Pinpoint the cell where the given text exists, returning its (X, Y) midpoint coordinate. 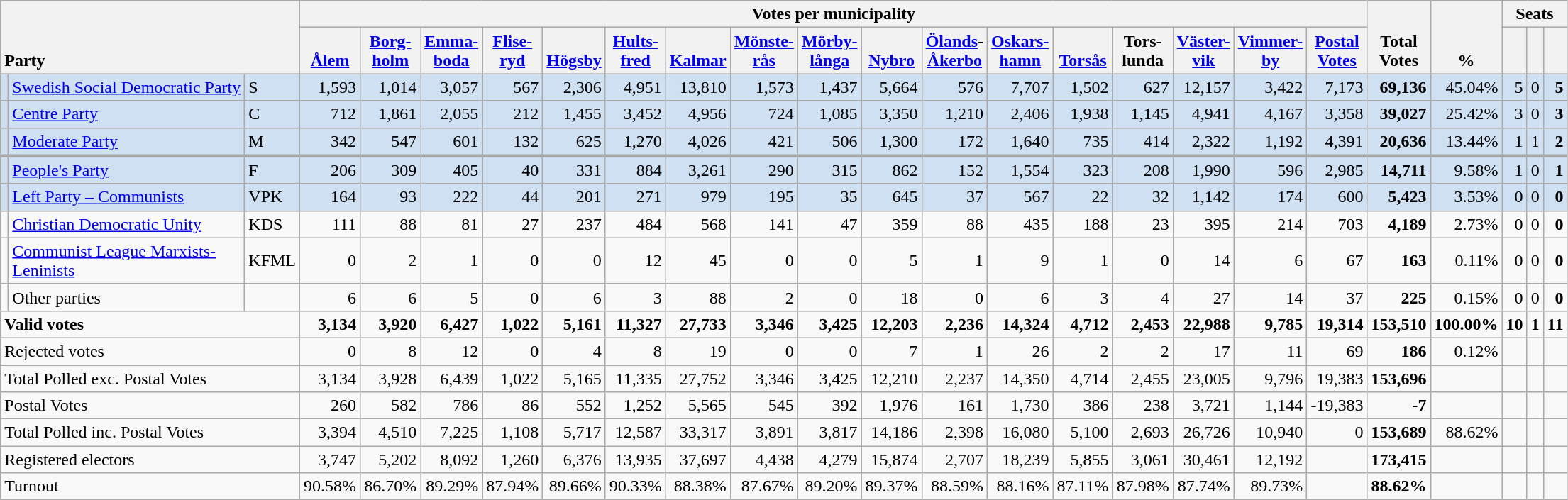
545 (763, 406)
Borg- holm (390, 51)
4,941 (1203, 114)
1,976 (891, 406)
3,747 (331, 460)
89.37% (891, 487)
100.00% (1466, 324)
14,324 (1020, 324)
13,810 (698, 87)
16,080 (1020, 433)
1,252 (636, 406)
89.20% (829, 487)
1,144 (1270, 406)
625 (574, 142)
342 (331, 142)
22,988 (1203, 324)
27,733 (698, 324)
7,225 (451, 433)
1,145 (1142, 114)
3,891 (763, 433)
Total Polled inc. Postal Votes (150, 433)
712 (331, 114)
979 (698, 197)
552 (574, 406)
174 (1270, 197)
Mönste- rås (763, 51)
87.74% (1203, 487)
88.16% (1020, 487)
2,453 (1142, 324)
1,502 (1083, 87)
Oskars- hamn (1020, 51)
331 (574, 170)
Seats (1535, 14)
724 (763, 114)
3,261 (698, 170)
Vimmer- by (1270, 51)
VPK (272, 197)
4,026 (698, 142)
8,092 (451, 460)
4,189 (1399, 224)
Hults- fred (636, 51)
67 (1337, 261)
12,210 (891, 378)
4,714 (1083, 378)
5,565 (698, 406)
Nybro (891, 51)
Valid votes (150, 324)
1,014 (390, 87)
10 (1514, 324)
0.11% (1466, 261)
Väster- vik (1203, 51)
1,640 (1020, 142)
7 (891, 351)
89.66% (574, 487)
3,422 (1270, 87)
C (272, 114)
5,664 (891, 87)
386 (1083, 406)
601 (451, 142)
214 (1270, 224)
315 (829, 170)
206 (331, 170)
Total Votes (1399, 37)
201 (574, 197)
37,697 (698, 460)
2,306 (574, 87)
212 (512, 114)
Torsås (1083, 51)
1,142 (1203, 197)
195 (763, 197)
Ölands- Åkerbo (954, 51)
3,358 (1337, 114)
3,721 (1203, 406)
3,061 (1142, 460)
19,383 (1337, 378)
F (272, 170)
13,935 (636, 460)
12,157 (1203, 87)
0.12% (1466, 351)
238 (1142, 406)
132 (512, 142)
86 (512, 406)
87.98% (1142, 487)
627 (1142, 87)
17 (1203, 351)
600 (1337, 197)
9 (1020, 261)
69,136 (1399, 87)
5,202 (390, 460)
13.44% (1466, 142)
1,593 (331, 87)
1,260 (512, 460)
186 (1399, 351)
KDS (272, 224)
Total Polled exc. Postal Votes (150, 378)
69 (1337, 351)
14,711 (1399, 170)
90.58% (331, 487)
KFML (272, 261)
12,587 (636, 433)
3,350 (891, 114)
645 (891, 197)
2,322 (1203, 142)
Kalmar (698, 51)
188 (1083, 224)
12,192 (1270, 460)
45.04% (1466, 87)
111 (331, 224)
44 (512, 197)
1,085 (829, 114)
2,237 (954, 378)
3.53% (1466, 197)
Rejected votes (150, 351)
1,554 (1020, 170)
10,940 (1270, 433)
3,452 (636, 114)
141 (763, 224)
2,055 (451, 114)
7,707 (1020, 87)
47 (829, 224)
Registered electors (150, 460)
5,855 (1083, 460)
405 (451, 170)
1,990 (1203, 170)
2,455 (1142, 378)
484 (636, 224)
1,192 (1270, 142)
18,239 (1020, 460)
4,167 (1270, 114)
596 (1270, 170)
-19,383 (1337, 406)
2.73% (1466, 224)
9,785 (1270, 324)
Party (150, 37)
People's Party (126, 170)
5,161 (574, 324)
2,985 (1337, 170)
547 (390, 142)
87.94% (512, 487)
237 (574, 224)
1,270 (636, 142)
M (272, 142)
7,173 (1337, 87)
27,752 (698, 378)
11,335 (636, 378)
Centre Party (126, 114)
862 (891, 170)
88.59% (954, 487)
4,956 (698, 114)
40 (512, 170)
Turnout (150, 487)
421 (763, 142)
23,005 (1203, 378)
153,510 (1399, 324)
2,707 (954, 460)
576 (954, 87)
414 (1142, 142)
Left Party – Communists (126, 197)
786 (451, 406)
6,439 (451, 378)
12,203 (891, 324)
3,817 (829, 433)
173,415 (1399, 460)
323 (1083, 170)
208 (1142, 170)
32 (1142, 197)
87.11% (1083, 487)
14,186 (891, 433)
4,510 (390, 433)
3,928 (390, 378)
1,861 (390, 114)
2,693 (1142, 433)
33,317 (698, 433)
20,636 (1399, 142)
87.67% (763, 487)
884 (636, 170)
15,874 (891, 460)
88.38% (698, 487)
4,279 (829, 460)
172 (954, 142)
Moderate Party (126, 142)
3,394 (331, 433)
359 (891, 224)
2,398 (954, 433)
1,730 (1020, 406)
1,938 (1083, 114)
6,376 (574, 460)
4,951 (636, 87)
4,391 (1337, 142)
89.73% (1270, 487)
5,165 (574, 378)
30,461 (1203, 460)
735 (1083, 142)
3,057 (451, 87)
1,455 (574, 114)
22 (1083, 197)
2,406 (1020, 114)
152 (954, 170)
26,726 (1203, 433)
5,717 (574, 433)
271 (636, 197)
86.70% (390, 487)
5,423 (1399, 197)
222 (451, 197)
Emma- boda (451, 51)
Christian Democratic Unity (126, 224)
568 (698, 224)
1,300 (891, 142)
23 (1142, 224)
11,327 (636, 324)
81 (451, 224)
1,437 (829, 87)
93 (390, 197)
35 (829, 197)
153,696 (1399, 378)
S (272, 87)
392 (829, 406)
Högsby (574, 51)
% (1466, 37)
582 (390, 406)
309 (390, 170)
Ålem (331, 51)
5,100 (1083, 433)
Communist League Marxists-Leninists (126, 261)
Other parties (126, 297)
395 (1203, 224)
225 (1399, 297)
0.15% (1466, 297)
4,712 (1083, 324)
260 (331, 406)
26 (1020, 351)
Votes per municipality (834, 14)
9,796 (1270, 378)
89.29% (451, 487)
290 (763, 170)
Flise- ryd (512, 51)
4,438 (763, 460)
1,573 (763, 87)
Tors- lunda (1142, 51)
164 (331, 197)
-7 (1399, 406)
14,350 (1020, 378)
161 (954, 406)
703 (1337, 224)
Swedish Social Democratic Party (126, 87)
1,210 (954, 114)
90.33% (636, 487)
19,314 (1337, 324)
163 (1399, 261)
39,027 (1399, 114)
3,920 (390, 324)
1,108 (512, 433)
Mörby- långa (829, 51)
6,427 (451, 324)
506 (829, 142)
435 (1020, 224)
25.42% (1466, 114)
9.58% (1466, 170)
18 (891, 297)
2,236 (954, 324)
45 (698, 261)
19 (698, 351)
153,689 (1399, 433)
